Search for the cell housing the specified text and yield its (X, Y) center coordinate. 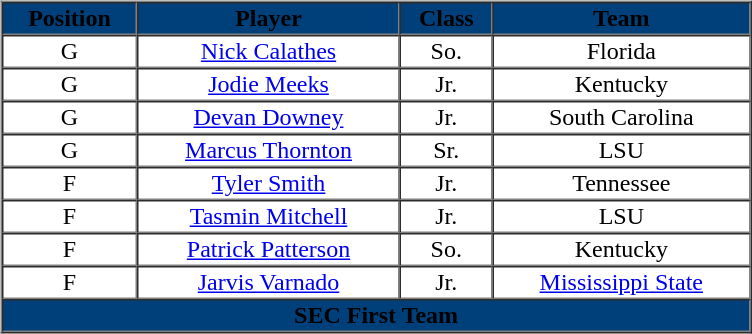
Mississippi State (621, 282)
Jarvis Varnado (268, 282)
SEC First Team (376, 316)
Jodie Meeks (268, 84)
Player (268, 18)
Nick Calathes (268, 52)
Tennessee (621, 184)
Sr. (446, 150)
Patrick Patterson (268, 250)
Class (446, 18)
Position (70, 18)
Team (621, 18)
Tasmin Mitchell (268, 216)
Devan Downey (268, 118)
South Carolina (621, 118)
Tyler Smith (268, 184)
Marcus Thornton (268, 150)
Florida (621, 52)
